Pinpoint the cell where the given text exists, returning its [X, Y] midpoint coordinate. 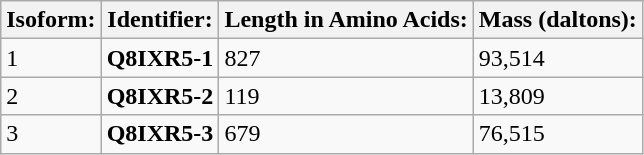
Identifier: [160, 20]
2 [51, 96]
Q8IXR5-2 [160, 96]
1 [51, 58]
76,515 [558, 134]
Length in Amino Acids: [346, 20]
Q8IXR5-3 [160, 134]
119 [346, 96]
679 [346, 134]
827 [346, 58]
13,809 [558, 96]
Isoform: [51, 20]
3 [51, 134]
Mass (daltons): [558, 20]
Q8IXR5-1 [160, 58]
93,514 [558, 58]
